Return [X, Y] of the center of cell containing provided text 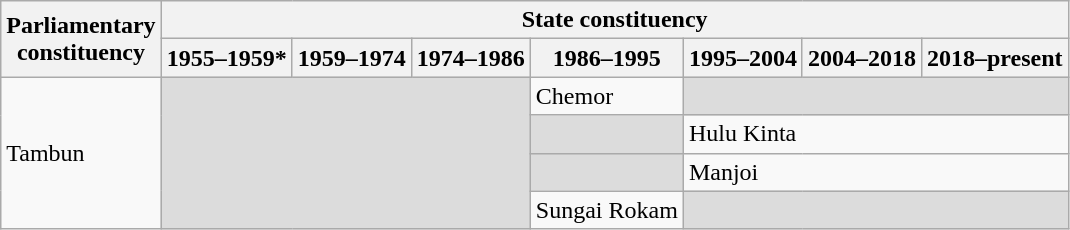
1995–2004 [742, 58]
2018–present [994, 58]
Hulu Kinta [876, 134]
Sungai Rokam [606, 210]
1986–1995 [606, 58]
1974–1986 [470, 58]
1959–1974 [352, 58]
Parliamentaryconstituency [81, 39]
2004–2018 [862, 58]
Manjoi [876, 172]
Tambun [81, 153]
1955–1959* [226, 58]
Chemor [606, 96]
State constituency [614, 20]
